Scan for the cell matching the given text and deliver its [x, y] coordinate at center. 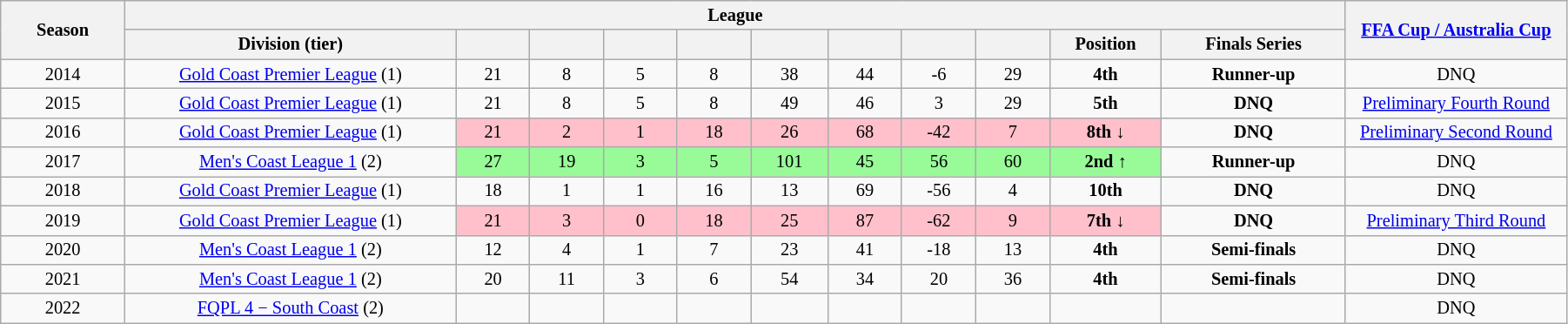
38 [790, 74]
Season [63, 30]
101 [790, 162]
2019 [63, 220]
19 [567, 162]
2021 [63, 279]
68 [865, 132]
41 [865, 250]
Position [1105, 44]
5th [1105, 103]
87 [865, 220]
6 [714, 279]
Finals Series [1254, 44]
25 [790, 220]
46 [865, 103]
27 [493, 162]
-6 [938, 74]
45 [865, 162]
2016 [63, 132]
11 [567, 279]
FQPL 4 − South Coast (2) [291, 308]
2 [567, 132]
16 [714, 191]
2nd ↑ [1105, 162]
2014 [63, 74]
2018 [63, 191]
FFA Cup / Australia Cup [1456, 30]
10th [1105, 191]
44 [865, 74]
23 [790, 250]
8th ↓ [1105, 132]
2022 [63, 308]
League [734, 15]
7th ↓ [1105, 220]
56 [938, 162]
26 [790, 132]
12 [493, 250]
Division (tier) [291, 44]
9 [1013, 220]
Preliminary Second Round [1456, 132]
54 [790, 279]
Preliminary Third Round [1456, 220]
Preliminary Fourth Round [1456, 103]
2020 [63, 250]
-56 [938, 191]
49 [790, 103]
2017 [63, 162]
-42 [938, 132]
2015 [63, 103]
-18 [938, 250]
60 [1013, 162]
0 [640, 220]
36 [1013, 279]
69 [865, 191]
-62 [938, 220]
34 [865, 279]
